Find where the given text appears and provide that cell's center as (x, y) coordinate. 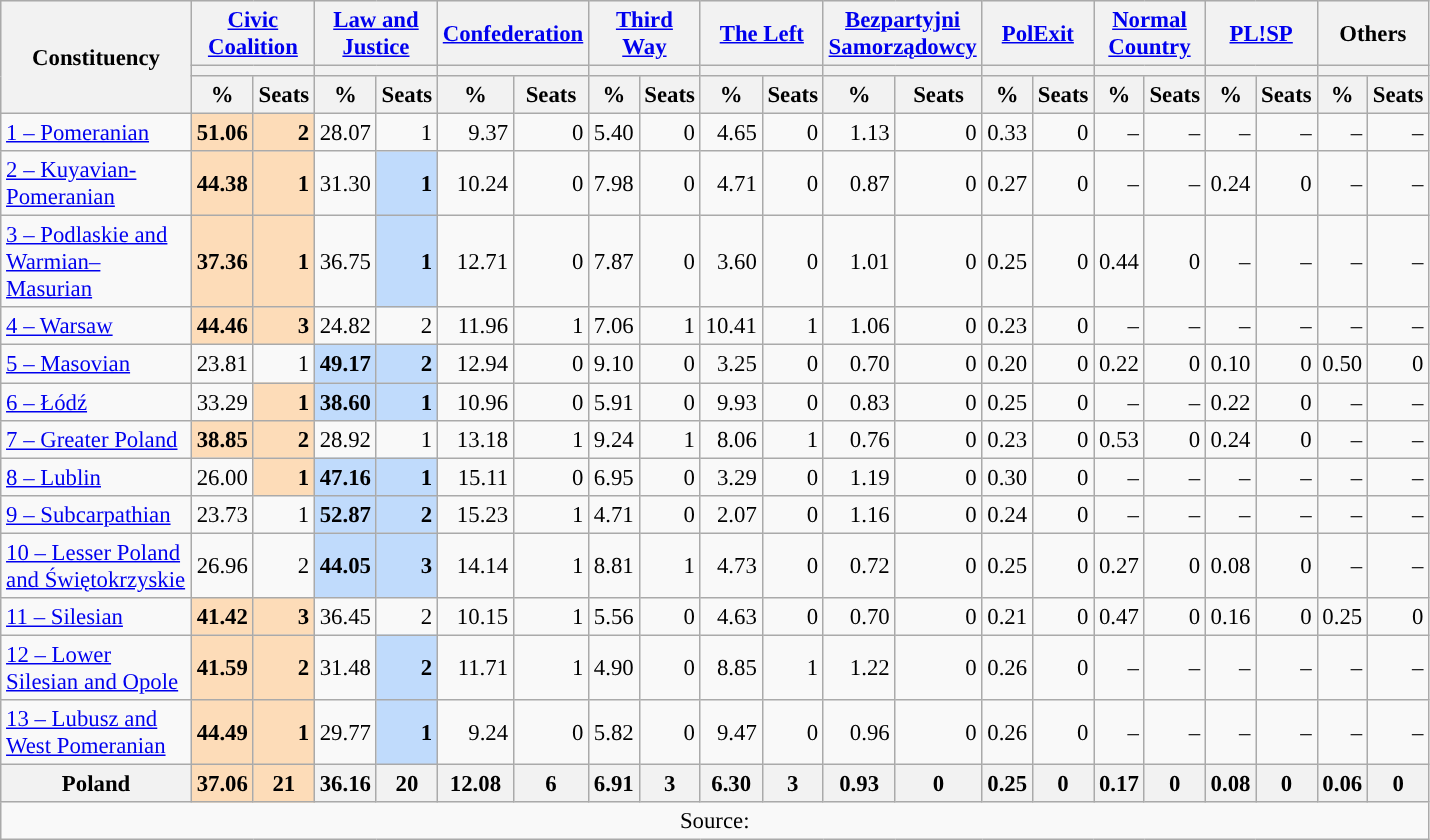
7.06 (614, 327)
2.07 (731, 514)
0.96 (859, 732)
8.81 (614, 566)
38.85 (222, 439)
0.17 (1119, 783)
9 – Subcarpathian (96, 514)
13.18 (475, 439)
12 – Lower Silesian and Opole (96, 668)
7.98 (614, 184)
52.87 (345, 514)
5.91 (614, 402)
Third Way (645, 34)
11.71 (475, 668)
12.71 (475, 262)
21 (284, 783)
8.06 (731, 439)
1.22 (859, 668)
44.38 (222, 184)
3.29 (731, 477)
15.11 (475, 477)
41.42 (222, 617)
9.93 (731, 402)
5.56 (614, 617)
Source: (715, 821)
6 (550, 783)
Civic Coalition (252, 34)
1.13 (859, 133)
9.37 (475, 133)
3.25 (731, 364)
0.44 (1119, 262)
Poland (96, 783)
Others (1373, 34)
9.10 (614, 364)
15.23 (475, 514)
44.05 (345, 566)
20 (406, 783)
33.29 (222, 402)
10.96 (475, 402)
37.36 (222, 262)
PL!SP (1261, 34)
26.96 (222, 566)
0.21 (1007, 617)
36.75 (345, 262)
The Left (762, 34)
37.06 (222, 783)
23.81 (222, 364)
31.48 (345, 668)
2 – Kuyavian-Pomeranian (96, 184)
5.40 (614, 133)
49.17 (345, 364)
4.90 (614, 668)
4.63 (731, 617)
41.59 (222, 668)
0.53 (1119, 439)
6.95 (614, 477)
1 – Pomeranian (96, 133)
28.92 (345, 439)
0.33 (1007, 133)
8.85 (731, 668)
0.47 (1119, 617)
4.65 (731, 133)
Law and Justice (376, 34)
6.30 (731, 783)
13 – Lubusz and West Pomeranian (96, 732)
6 – Łódź (96, 402)
PolExit (1038, 34)
47.16 (345, 477)
36.45 (345, 617)
38.60 (345, 402)
0.76 (859, 439)
44.46 (222, 327)
0.30 (1007, 477)
1.16 (859, 514)
0.93 (859, 783)
0.10 (1230, 364)
0.20 (1007, 364)
12.94 (475, 364)
Constituency (96, 58)
29.77 (345, 732)
9.47 (731, 732)
3.60 (731, 262)
4 – Warsaw (96, 327)
10.41 (731, 327)
8 – Lublin (96, 477)
5.82 (614, 732)
24.82 (345, 327)
Confederation (512, 34)
26.00 (222, 477)
31.30 (345, 184)
1.19 (859, 477)
14.14 (475, 566)
28.07 (345, 133)
7 – Greater Poland (96, 439)
4.73 (731, 566)
1.01 (859, 262)
7.87 (614, 262)
12.08 (475, 783)
23.73 (222, 514)
0.50 (1342, 364)
10.24 (475, 184)
0.83 (859, 402)
5 – Masovian (96, 364)
1.06 (859, 327)
0.72 (859, 566)
10 – Lesser Poland and Świętokrzyskie (96, 566)
36.16 (345, 783)
Bezpartyjni Samorządowcy (902, 34)
6.91 (614, 783)
44.49 (222, 732)
51.06 (222, 133)
11 – Silesian (96, 617)
0.06 (1342, 783)
0.87 (859, 184)
0.16 (1230, 617)
3 – Podlaskie and Warmian–Masurian (96, 262)
10.15 (475, 617)
11.96 (475, 327)
Normal Country (1150, 34)
